Scan for the cell matching the given text and deliver its (x, y) coordinate at center. 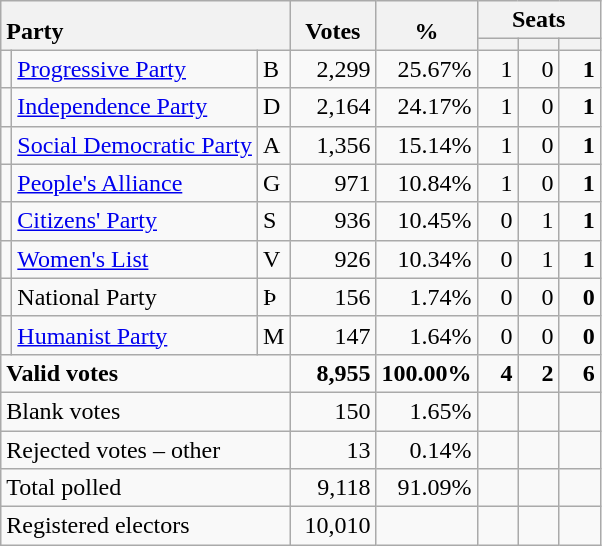
% (426, 26)
926 (333, 259)
1.64% (426, 335)
Þ (273, 297)
6 (580, 373)
4 (498, 373)
1,356 (333, 145)
Social Democratic Party (135, 145)
91.09% (426, 488)
Votes (333, 26)
G (273, 183)
24.17% (426, 107)
9,118 (333, 488)
Registered electors (146, 526)
D (273, 107)
13 (333, 449)
V (273, 259)
Women's List (135, 259)
8,955 (333, 373)
2 (538, 373)
100.00% (426, 373)
Total polled (146, 488)
936 (333, 221)
People's Alliance (135, 183)
Seats (538, 20)
Humanist Party (135, 335)
Rejected votes – other (146, 449)
147 (333, 335)
15.14% (426, 145)
25.67% (426, 69)
10.45% (426, 221)
M (273, 335)
1.65% (426, 411)
10.84% (426, 183)
2,299 (333, 69)
Party (146, 26)
B (273, 69)
0.14% (426, 449)
Citizens' Party (135, 221)
Valid votes (146, 373)
2,164 (333, 107)
S (273, 221)
10.34% (426, 259)
10,010 (333, 526)
A (273, 145)
National Party (135, 297)
150 (333, 411)
156 (333, 297)
Blank votes (146, 411)
Progressive Party (135, 69)
Independence Party (135, 107)
1.74% (426, 297)
971 (333, 183)
